Find where the given text appears and provide that cell's center as [X, Y] coordinate. 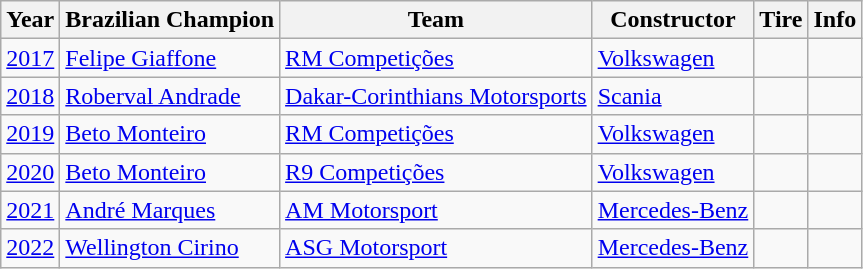
Team [436, 20]
Felipe Giaffone [170, 58]
2017 [30, 58]
2020 [30, 172]
AM Motorsport [436, 210]
2022 [30, 248]
Info [835, 20]
Constructor [673, 20]
Wellington Cirino [170, 248]
Scania [673, 96]
2018 [30, 96]
Tire [781, 20]
ASG Motorsport [436, 248]
Brazilian Champion [170, 20]
2019 [30, 134]
R9 Competições [436, 172]
André Marques [170, 210]
Year [30, 20]
Dakar-Corinthians Motorsports [436, 96]
2021 [30, 210]
Roberval Andrade [170, 96]
